Return (x, y) of the center of cell containing provided text 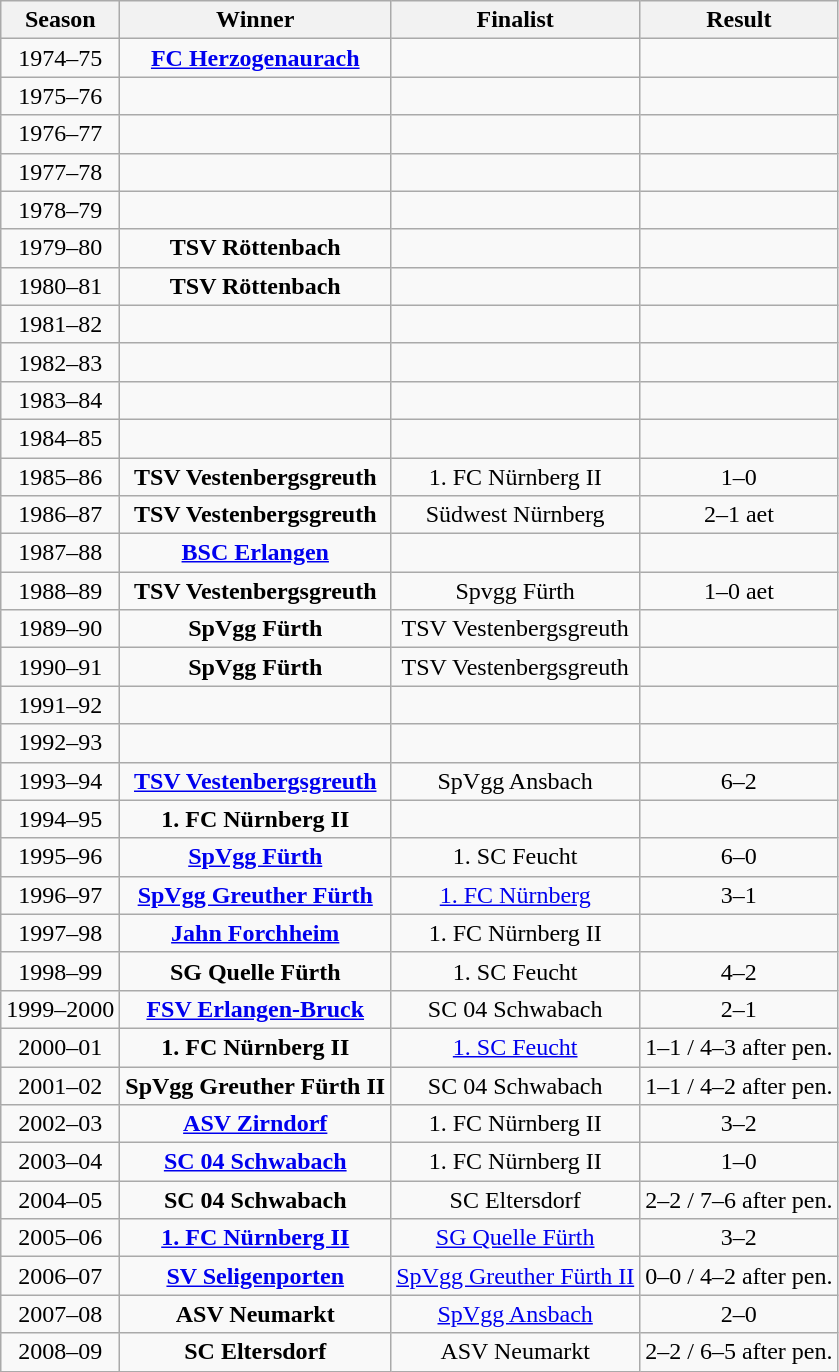
2008–09 (60, 1352)
1981–82 (60, 324)
2003–04 (60, 1162)
2002–03 (60, 1124)
1991–92 (60, 705)
2–0 (739, 1314)
FC Herzogenaurach (256, 58)
1997–98 (60, 933)
4–2 (739, 971)
1986–87 (60, 515)
2001–02 (60, 1085)
1976–77 (60, 134)
SpVgg Greuther Fürth (256, 895)
2006–07 (60, 1276)
1987–88 (60, 553)
1984–85 (60, 438)
1975–76 (60, 96)
Jahn Forchheim (256, 933)
1990–91 (60, 667)
1989–90 (60, 629)
1–0 aet (739, 591)
1–1 / 4–3 after pen. (739, 1047)
1974–75 (60, 58)
SV Seligenporten (256, 1276)
1985–86 (60, 477)
1998–99 (60, 971)
1980–81 (60, 286)
1982–83 (60, 362)
Südwest Nürnberg (516, 515)
2–1 aet (739, 515)
1. FC Nürnberg (516, 895)
6–0 (739, 857)
1999–2000 (60, 1009)
0–0 / 4–2 after pen. (739, 1276)
6–2 (739, 781)
1978–79 (60, 210)
2–2 / 7–6 after pen. (739, 1200)
1993–94 (60, 781)
Season (60, 20)
1–1 / 4–2 after pen. (739, 1085)
2–2 / 6–5 after pen. (739, 1352)
1983–84 (60, 400)
1977–78 (60, 172)
Result (739, 20)
2007–08 (60, 1314)
1979–80 (60, 248)
2000–01 (60, 1047)
2005–06 (60, 1238)
1995–96 (60, 857)
BSC Erlangen (256, 553)
1996–97 (60, 895)
2–1 (739, 1009)
1988–89 (60, 591)
1994–95 (60, 819)
Spvgg Fürth (516, 591)
Winner (256, 20)
ASV Zirndorf (256, 1124)
Finalist (516, 20)
2004–05 (60, 1200)
1992–93 (60, 743)
3–1 (739, 895)
FSV Erlangen-Bruck (256, 1009)
